Detect which cell encompasses the target text, then output its [x, y] center coordinate. 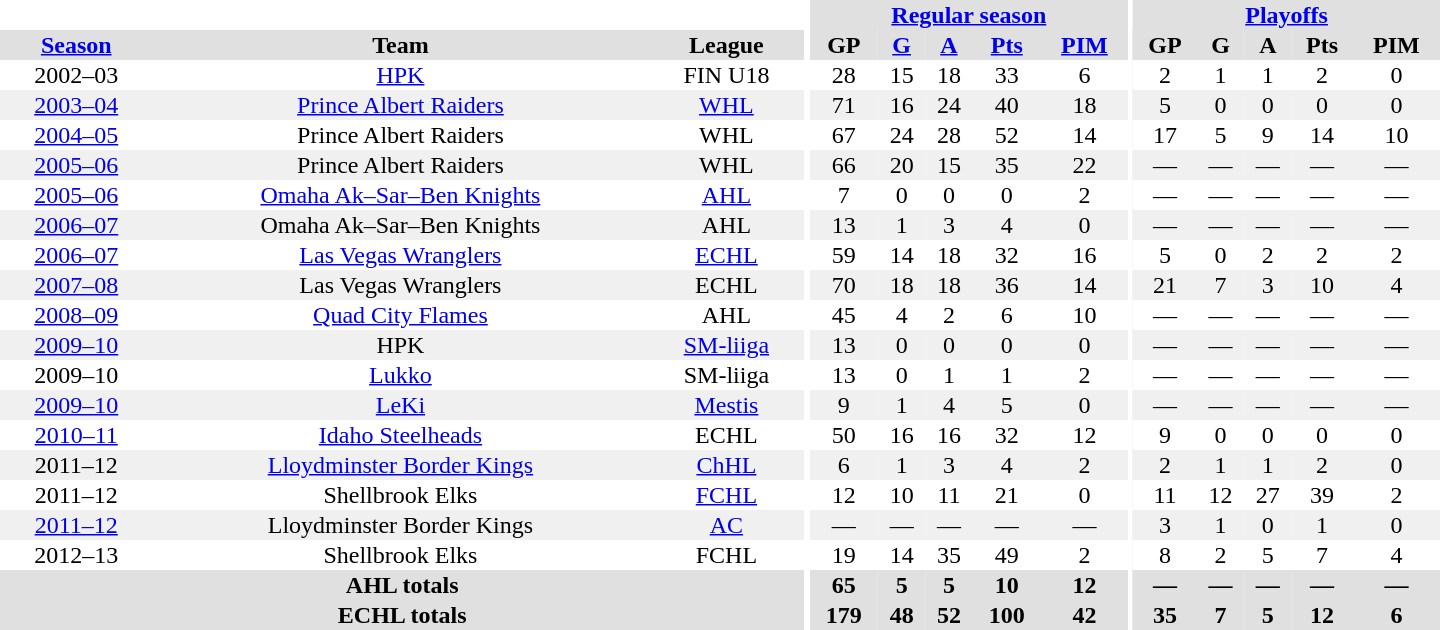
ChHL [726, 465]
8 [1165, 555]
66 [844, 165]
22 [1084, 165]
Playoffs [1286, 15]
40 [1007, 105]
Lukko [400, 375]
100 [1007, 615]
27 [1268, 495]
Team [400, 45]
LeKi [400, 405]
20 [902, 165]
Mestis [726, 405]
AC [726, 525]
70 [844, 285]
45 [844, 315]
17 [1165, 135]
39 [1322, 495]
2003–04 [76, 105]
71 [844, 105]
59 [844, 255]
33 [1007, 75]
65 [844, 585]
Idaho Steelheads [400, 435]
49 [1007, 555]
ECHL totals [402, 615]
2008–09 [76, 315]
42 [1084, 615]
Season [76, 45]
2012–13 [76, 555]
19 [844, 555]
36 [1007, 285]
67 [844, 135]
2007–08 [76, 285]
48 [902, 615]
FIN U18 [726, 75]
2002–03 [76, 75]
Regular season [969, 15]
2004–05 [76, 135]
50 [844, 435]
Quad City Flames [400, 315]
AHL totals [402, 585]
2010–11 [76, 435]
League [726, 45]
179 [844, 615]
